Provide the (x, y) coordinate of the cell's center where the given text is located.  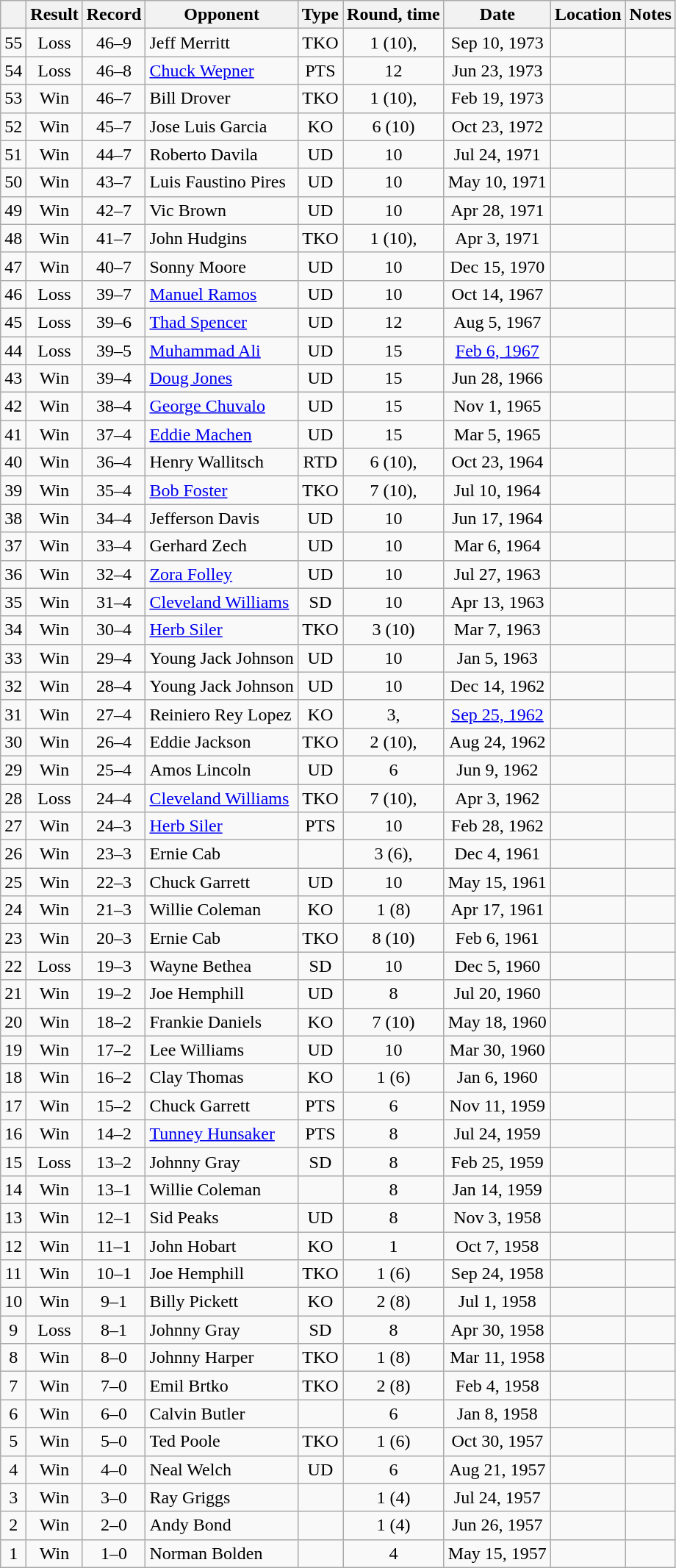
29 (13, 770)
39 (13, 490)
Muhammad Ali (222, 351)
53 (13, 99)
Nov 11, 1959 (497, 1106)
19 (13, 1050)
Feb 4, 1958 (497, 1386)
5 (13, 1442)
33–4 (114, 546)
Jul 24, 1957 (497, 1497)
May 15, 1957 (497, 1553)
May 10, 1971 (497, 182)
7–0 (114, 1386)
Jefferson Davis (222, 518)
43 (13, 379)
Chuck Wepner (222, 71)
20–3 (114, 938)
37 (13, 546)
30–4 (114, 630)
Ray Griggs (222, 1497)
17–2 (114, 1050)
41–7 (114, 238)
Mar 11, 1958 (497, 1358)
32 (13, 686)
Sep 24, 1958 (497, 1274)
6–0 (114, 1414)
24–4 (114, 798)
2 (10), (394, 742)
25–4 (114, 770)
39–6 (114, 322)
45 (13, 322)
Andy Bond (222, 1525)
Record (114, 15)
6 (10), (394, 462)
18 (13, 1078)
Norman Bolden (222, 1553)
46–7 (114, 99)
39–5 (114, 351)
Lee Williams (222, 1050)
13 (13, 1217)
May 18, 1960 (497, 1022)
Apr 17, 1961 (497, 910)
31 (13, 714)
Zora Folley (222, 574)
6 (10) (394, 126)
45–7 (114, 126)
27 (13, 826)
41 (13, 434)
28 (13, 798)
3 (10) (394, 630)
Feb 25, 1959 (497, 1161)
32–4 (114, 574)
43–7 (114, 182)
44–7 (114, 154)
Feb 28, 1962 (497, 826)
Oct 30, 1957 (497, 1442)
11 (13, 1274)
51 (13, 154)
Bill Drover (222, 99)
40–7 (114, 266)
Roberto Davila (222, 154)
15–2 (114, 1106)
Clay Thomas (222, 1078)
7 (13, 1386)
Jun 9, 1962 (497, 770)
40 (13, 462)
8 (10) (394, 938)
Mar 30, 1960 (497, 1050)
35–4 (114, 490)
23–3 (114, 854)
Mar 6, 1964 (497, 546)
9–1 (114, 1302)
4–0 (114, 1469)
Notes (650, 15)
Jun 28, 1966 (497, 379)
Emil Brtko (222, 1386)
54 (13, 71)
Wayne Bethea (222, 966)
24–3 (114, 826)
39–7 (114, 294)
Jun 26, 1957 (497, 1525)
Location (588, 15)
14 (13, 1189)
Result (54, 15)
Gerhard Zech (222, 546)
Doug Jones (222, 379)
10–1 (114, 1274)
Amos Lincoln (222, 770)
Apr 3, 1962 (497, 798)
Opponent (222, 15)
Feb 19, 1973 (497, 99)
Sonny Moore (222, 266)
20 (13, 1022)
46–9 (114, 43)
52 (13, 126)
Vic Brown (222, 210)
Frankie Daniels (222, 1022)
Jul 10, 1964 (497, 490)
13–1 (114, 1189)
9 (13, 1330)
31–4 (114, 602)
Aug 5, 1967 (497, 322)
Feb 6, 1961 (497, 938)
Nov 3, 1958 (497, 1217)
47 (13, 266)
38 (13, 518)
Mar 5, 1965 (497, 434)
39–4 (114, 379)
Thad Spencer (222, 322)
38–4 (114, 407)
23 (13, 938)
Henry Wallitsch (222, 462)
33 (13, 658)
46 (13, 294)
Dec 14, 1962 (497, 686)
Sid Peaks (222, 1217)
Oct 23, 1972 (497, 126)
21 (13, 994)
22–3 (114, 882)
26–4 (114, 742)
11–1 (114, 1246)
Type (320, 15)
8–1 (114, 1330)
Manuel Ramos (222, 294)
Jan 8, 1958 (497, 1414)
May 15, 1961 (497, 882)
Apr 30, 1958 (497, 1330)
46–8 (114, 71)
35 (13, 602)
Oct 7, 1958 (497, 1246)
George Chuvalo (222, 407)
34–4 (114, 518)
Jose Luis Garcia (222, 126)
21–3 (114, 910)
Aug 24, 1962 (497, 742)
Ted Poole (222, 1442)
Luis Faustino Pires (222, 182)
Sep 10, 1973 (497, 43)
36–4 (114, 462)
Tunney Hunsaker (222, 1134)
Jul 1, 1958 (497, 1302)
Jul 24, 1971 (497, 154)
3–0 (114, 1497)
28–4 (114, 686)
16 (13, 1134)
Billy Pickett (222, 1302)
John Hudgins (222, 238)
25 (13, 882)
Reiniero Rey Lopez (222, 714)
48 (13, 238)
3 (13, 1497)
37–4 (114, 434)
22 (13, 966)
42 (13, 407)
Mar 7, 1963 (497, 630)
44 (13, 351)
2 (13, 1525)
Dec 5, 1960 (497, 966)
Dec 4, 1961 (497, 854)
Oct 23, 1964 (497, 462)
24 (13, 910)
14–2 (114, 1134)
RTD (320, 462)
Jan 5, 1963 (497, 658)
55 (13, 43)
29–4 (114, 658)
30 (13, 742)
Neal Welch (222, 1469)
18–2 (114, 1022)
7 (10) (394, 1022)
12–1 (114, 1217)
Johnny Harper (222, 1358)
16–2 (114, 1078)
27–4 (114, 714)
Eddie Jackson (222, 742)
13–2 (114, 1161)
Calvin Butler (222, 1414)
Jun 23, 1973 (497, 71)
Jul 20, 1960 (497, 994)
26 (13, 854)
Aug 21, 1957 (497, 1469)
3 (6), (394, 854)
Jul 27, 1963 (497, 574)
Oct 14, 1967 (497, 294)
Bob Foster (222, 490)
19–3 (114, 966)
49 (13, 210)
Jan 14, 1959 (497, 1189)
8–0 (114, 1358)
2–0 (114, 1525)
Jul 24, 1959 (497, 1134)
3, (394, 714)
5–0 (114, 1442)
Eddie Machen (222, 434)
50 (13, 182)
Jan 6, 1960 (497, 1078)
Jun 17, 1964 (497, 518)
34 (13, 630)
Round, time (394, 15)
Jeff Merritt (222, 43)
Apr 3, 1971 (497, 238)
17 (13, 1106)
Nov 1, 1965 (497, 407)
Sep 25, 1962 (497, 714)
19–2 (114, 994)
36 (13, 574)
Date (497, 15)
John Hobart (222, 1246)
Feb 6, 1967 (497, 351)
Dec 15, 1970 (497, 266)
42–7 (114, 210)
1–0 (114, 1553)
Apr 28, 1971 (497, 210)
Apr 13, 1963 (497, 602)
